Pinpoint the cell where the given text exists, returning its [X, Y] midpoint coordinate. 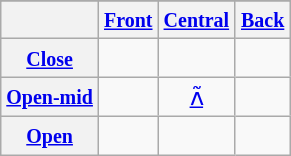
Open [50, 135]
Close [50, 58]
Central [196, 20]
ʌ̃ [196, 97]
Open-mid [50, 97]
Back [263, 20]
Front [128, 20]
